Pinpoint the cell where the given text exists, returning its (x, y) midpoint coordinate. 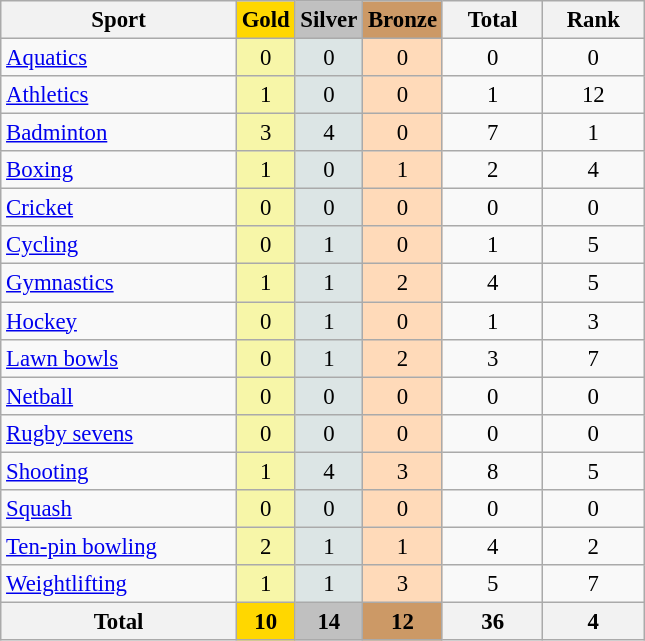
Silver (329, 20)
Squash (119, 509)
Gymnastics (119, 283)
Rank (594, 20)
8 (492, 471)
Gold (266, 20)
Bronze (403, 20)
Badminton (119, 133)
Hockey (119, 321)
Boxing (119, 170)
Cycling (119, 245)
Aquatics (119, 58)
14 (329, 621)
Athletics (119, 95)
Shooting (119, 471)
Rugby sevens (119, 433)
36 (492, 621)
Lawn bowls (119, 358)
Ten-pin bowling (119, 546)
Netball (119, 396)
Cricket (119, 208)
10 (266, 621)
Weightlifting (119, 584)
Sport (119, 20)
